Return (x, y) of the center of cell containing provided text 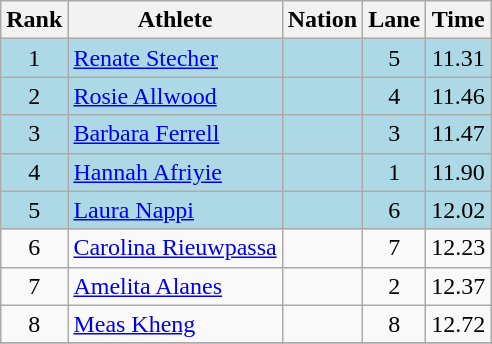
Rank (34, 20)
Lane (394, 20)
Hannah Afriyie (175, 172)
11.47 (458, 134)
12.02 (458, 210)
11.90 (458, 172)
12.37 (458, 286)
Time (458, 20)
Laura Nappi (175, 210)
Renate Stecher (175, 58)
Barbara Ferrell (175, 134)
Amelita Alanes (175, 286)
12.72 (458, 324)
11.31 (458, 58)
Meas Kheng (175, 324)
Rosie Allwood (175, 96)
Nation (322, 20)
Carolina Rieuwpassa (175, 248)
12.23 (458, 248)
Athlete (175, 20)
11.46 (458, 96)
